Provide the (x, y) coordinate of the cell's center where the given text is located.  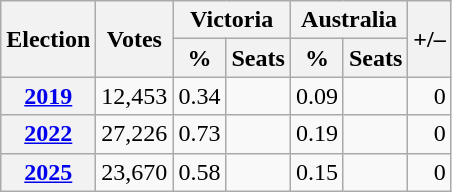
23,670 (134, 172)
2025 (48, 172)
Votes (134, 39)
+/– (430, 39)
Australia (348, 20)
0.73 (200, 134)
12,453 (134, 96)
0.19 (316, 134)
2019 (48, 96)
Victoria (232, 20)
2022 (48, 134)
27,226 (134, 134)
0.15 (316, 172)
0.34 (200, 96)
Election (48, 39)
0.09 (316, 96)
0.58 (200, 172)
